Pinpoint the cell where the given text exists, returning its [X, Y] midpoint coordinate. 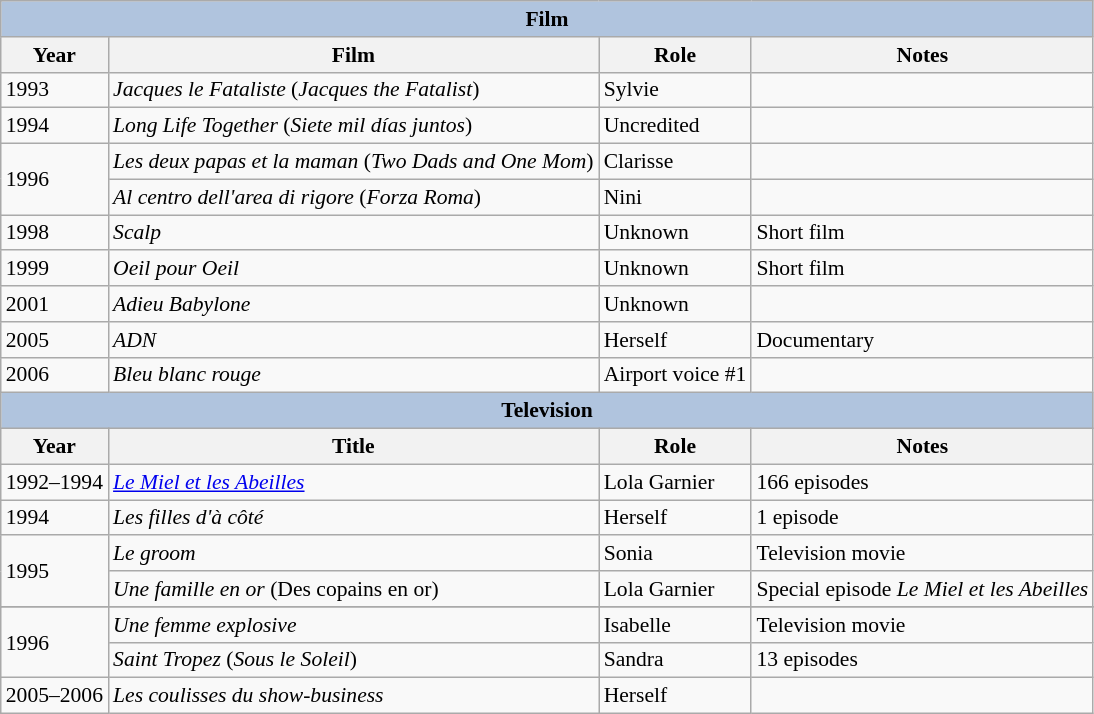
Television [548, 411]
1992–1994 [54, 482]
Jacques le Fataliste (Jacques the Fatalist) [354, 90]
Documentary [922, 340]
166 episodes [922, 482]
Les filles d'à côté [354, 518]
Sonia [676, 554]
Adieu Babylone [354, 304]
Une femme explosive [354, 625]
Bleu blanc rouge [354, 375]
1998 [54, 233]
Special episode Le Miel et les Abeilles [922, 589]
ADN [354, 340]
2001 [54, 304]
Nini [676, 197]
Le groom [354, 554]
Clarisse [676, 162]
1995 [54, 572]
Uncredited [676, 126]
Scalp [354, 233]
Sandra [676, 660]
1993 [54, 90]
Title [354, 447]
Sylvie [676, 90]
2005–2006 [54, 696]
Les coulisses du show-business [354, 696]
Oeil pour Oeil [354, 269]
Al centro dell'area di rigore (Forza Roma) [354, 197]
Le Miel et les Abeilles [354, 482]
Long Life Together (Siete mil días juntos) [354, 126]
13 episodes [922, 660]
Airport voice #1 [676, 375]
Isabelle [676, 625]
Les deux papas et la maman (Two Dads and One Mom) [354, 162]
1999 [54, 269]
2006 [54, 375]
Saint Tropez (Sous le Soleil) [354, 660]
1 episode [922, 518]
Une famille en or (Des copains en or) [354, 589]
2005 [54, 340]
